Locate the cell with the specified text and output its [x, y] center coordinate. 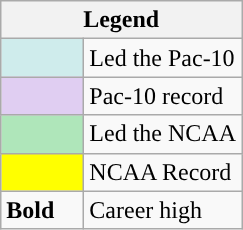
Legend [122, 20]
NCAA Record [163, 172]
Led the Pac-10 [163, 58]
Led the NCAA [163, 134]
Bold [42, 210]
Pac-10 record [163, 96]
Career high [163, 210]
